Return the [X, Y] coordinate for the center point of the cell that contains the specified text.  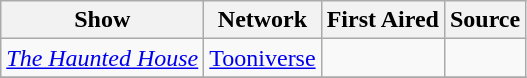
Show [102, 20]
First Aired [382, 20]
Network [262, 20]
Source [484, 20]
The Haunted House [102, 58]
Tooniverse [262, 58]
